For the text-containing cell, return its midpoint in [x, y] coordinate format. 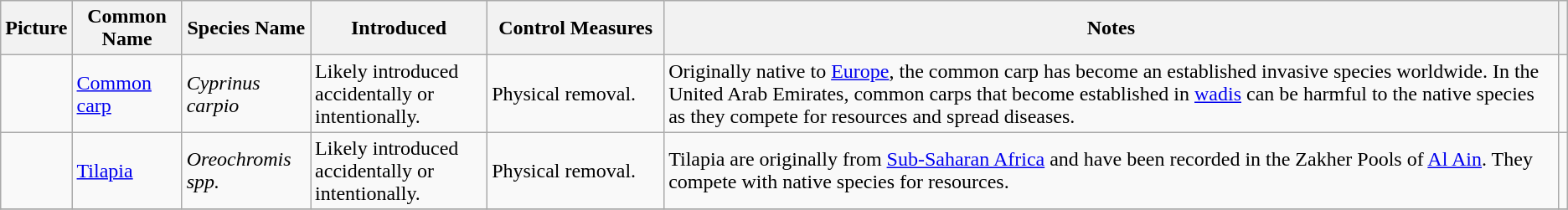
Notes [1112, 28]
Introduced [399, 28]
Control Measures [576, 28]
Common Name [127, 28]
Tilapia [127, 171]
Cyprinus carpio [246, 94]
Picture [37, 28]
Common carp [127, 94]
Oreochromis spp. [246, 171]
Species Name [246, 28]
Tilapia are originally from Sub-Saharan Africa and have been recorded in the Zakher Pools of Al Ain. They compete with native species for resources. [1112, 171]
